Return [X, Y] of the center of cell containing provided text 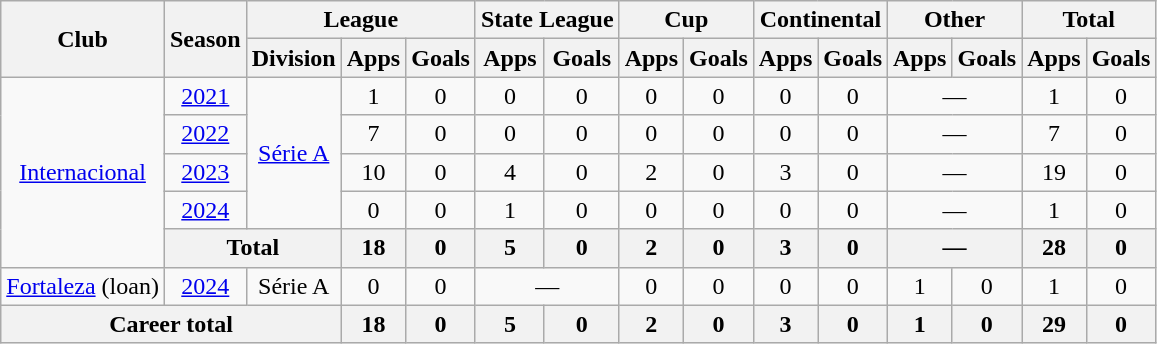
League [360, 20]
Club [83, 39]
28 [1054, 248]
2021 [205, 96]
Season [205, 39]
Fortaleza (loan) [83, 286]
Other [955, 20]
4 [510, 172]
10 [373, 172]
2023 [205, 172]
Cup [686, 20]
29 [1054, 324]
State League [547, 20]
Continental [820, 20]
Division [294, 58]
19 [1054, 172]
Internacional [83, 172]
2022 [205, 134]
Career total [171, 324]
